Return [x, y] of the center of cell containing provided text 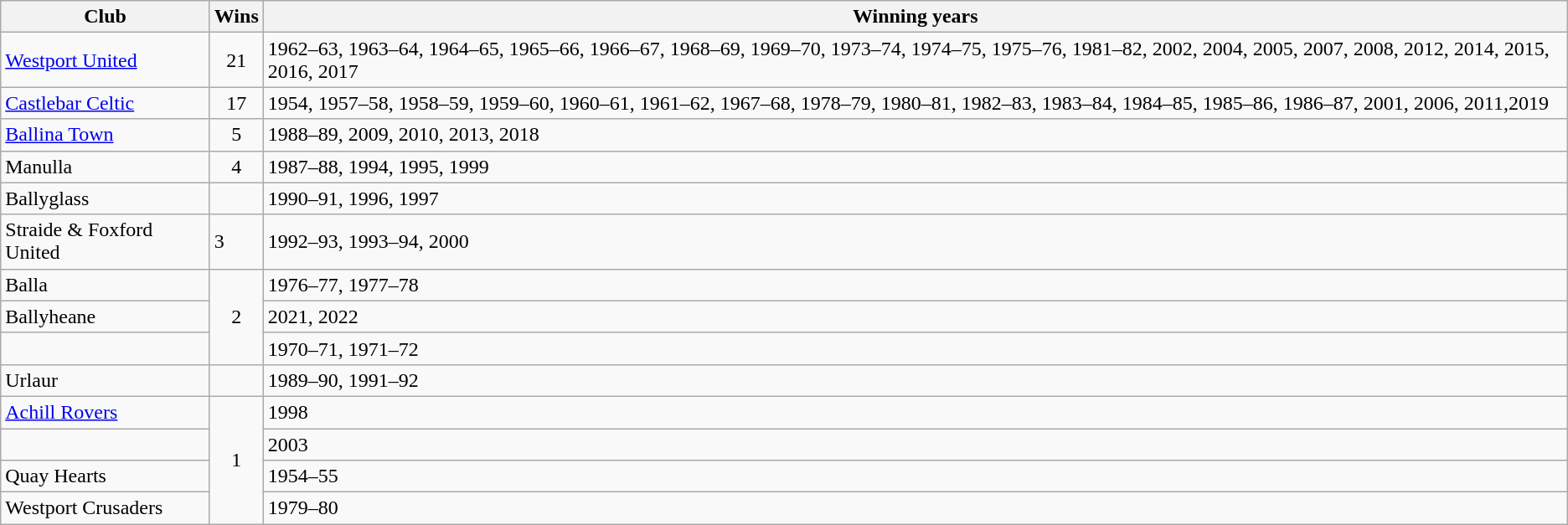
Ballyheane [106, 317]
Winning years [915, 17]
1979–80 [915, 508]
1954–55 [915, 476]
1988–89, 2009, 2010, 2013, 2018 [915, 135]
1998 [915, 412]
Ballyglass [106, 198]
1954, 1957–58, 1958–59, 1959–60, 1960–61, 1961–62, 1967–68, 1978–79, 1980–81, 1982–83, 1983–84, 1984–85, 1985–86, 1986–87, 2001, 2006, 2011,2019 [915, 103]
Urlaur [106, 380]
4 [236, 167]
Castlebar Celtic [106, 103]
1992–93, 1993–94, 2000 [915, 241]
Wins [236, 17]
Club [106, 17]
21 [236, 60]
1989–90, 1991–92 [915, 380]
Straide & Foxford United [106, 241]
2 [236, 317]
Quay Hearts [106, 476]
17 [236, 103]
Westport Crusaders [106, 508]
Westport United [106, 60]
1976–77, 1977–78 [915, 285]
1 [236, 460]
Manulla [106, 167]
Achill Rovers [106, 412]
2003 [915, 445]
3 [236, 241]
1990–91, 1996, 1997 [915, 198]
2021, 2022 [915, 317]
Ballina Town [106, 135]
Balla [106, 285]
1970–71, 1971–72 [915, 348]
1987–88, 1994, 1995, 1999 [915, 167]
5 [236, 135]
